Extract the [X, Y] coordinate from the center of the cell holding the provided text.  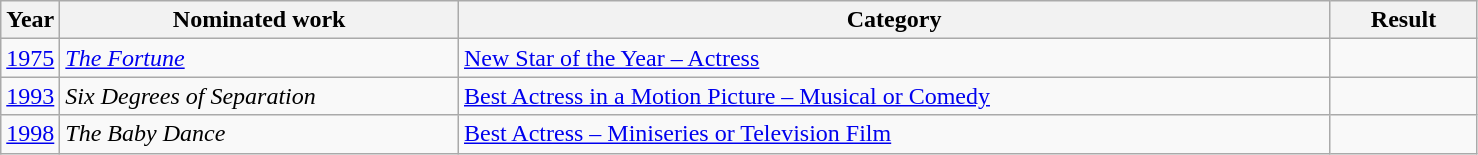
New Star of the Year – Actress [894, 58]
Nominated work [260, 20]
The Fortune [260, 58]
Year [30, 20]
Best Actress – Miniseries or Television Film [894, 134]
Six Degrees of Separation [260, 96]
1975 [30, 58]
1993 [30, 96]
Category [894, 20]
Best Actress in a Motion Picture – Musical or Comedy [894, 96]
1998 [30, 134]
Result [1404, 20]
The Baby Dance [260, 134]
